Return the [X, Y] coordinate for the center point of the cell that contains the specified text.  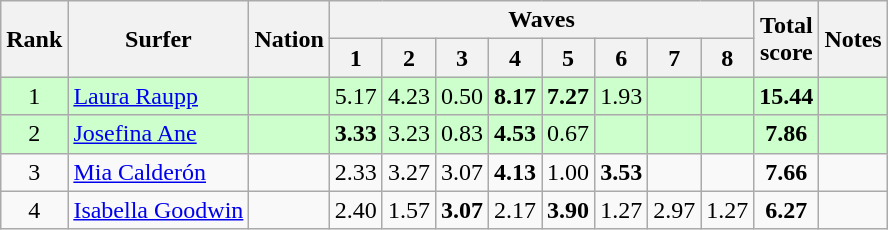
Rank [34, 39]
Notes [853, 39]
8.17 [514, 96]
Waves [541, 20]
Mia Calderón [158, 172]
Josefina Ane [158, 134]
Nation [289, 39]
0.83 [462, 134]
2.17 [514, 210]
7.27 [568, 96]
Totalscore [786, 39]
7.86 [786, 134]
4.23 [408, 96]
2.97 [674, 210]
8 [728, 58]
7 [674, 58]
0.67 [568, 134]
3.23 [408, 134]
2.33 [356, 172]
15.44 [786, 96]
5 [568, 58]
3.27 [408, 172]
1.00 [568, 172]
Surfer [158, 39]
Isabella Goodwin [158, 210]
5.17 [356, 96]
Laura Raupp [158, 96]
4.53 [514, 134]
1.57 [408, 210]
7.66 [786, 172]
4.13 [514, 172]
3.33 [356, 134]
3.53 [622, 172]
0.50 [462, 96]
6 [622, 58]
2.40 [356, 210]
3.90 [568, 210]
1.93 [622, 96]
6.27 [786, 210]
